Capture the cell that displays the provided text and extract its (X, Y) central coordinate. 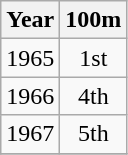
5th (94, 134)
1st (94, 58)
1965 (30, 58)
100m (94, 20)
1967 (30, 134)
Year (30, 20)
1966 (30, 96)
4th (94, 96)
